Determine the [X, Y] coordinate at the center of the cell enclosing the given text.  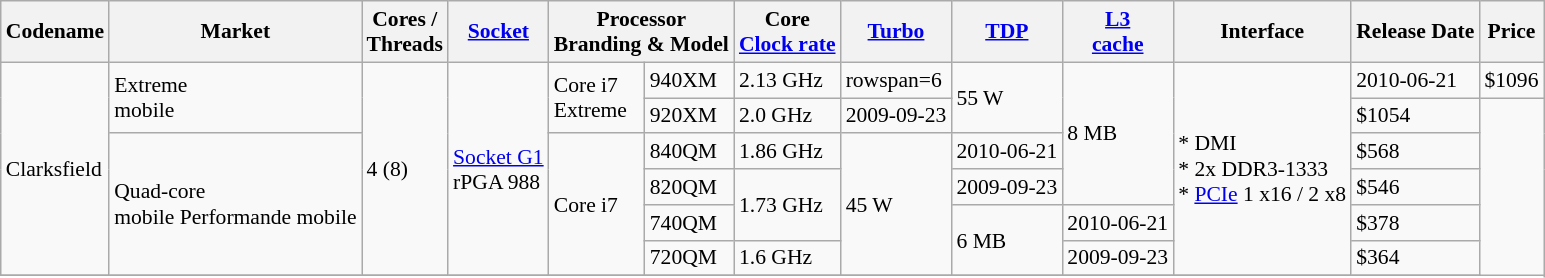
$378 [1415, 223]
Extrememobile [235, 98]
Socket [498, 32]
Release Date [1415, 32]
L3cache [1118, 32]
2.0 GHz [788, 116]
4 (8) [406, 169]
Interface [1262, 32]
6 MB [1006, 240]
TDP [1006, 32]
55 W [1006, 98]
Market [235, 32]
$546 [1415, 187]
$364 [1415, 258]
$1096 [1511, 80]
$568 [1415, 152]
Price [1511, 32]
1.86 GHz [788, 152]
1.6 GHz [788, 258]
920XM [690, 116]
Core i7Extreme [597, 98]
Codename [55, 32]
Socket G1rPGA 988 [498, 169]
2.13 GHz [788, 80]
940XM [690, 80]
1.73 GHz [788, 204]
rowspan=6 [896, 80]
8 MB [1118, 133]
Cores /Threads [406, 32]
Quad-coremobile Performande mobile [235, 205]
740QM [690, 223]
Clarksfield [55, 169]
* DMI* 2x DDR3-1333* PCIe 1 x16 / 2 x8 [1262, 169]
Turbo [896, 32]
Core i7 [597, 205]
ProcessorBranding & Model [642, 32]
$1054 [1415, 116]
CoreClock rate [788, 32]
820QM [690, 187]
45 W [896, 205]
720QM [690, 258]
840QM [690, 152]
